Determine the [X, Y] coordinate at the center of the cell enclosing the given text.  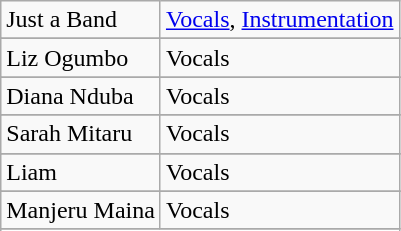
Just a Band [81, 20]
Manjeru Maina [81, 210]
Liam [81, 172]
Sarah Mitaru [81, 134]
Liz Ogumbo [81, 58]
Vocals, Instrumentation [280, 20]
Diana Nduba [81, 96]
